Pinpoint the cell where the given text exists, returning its (x, y) midpoint coordinate. 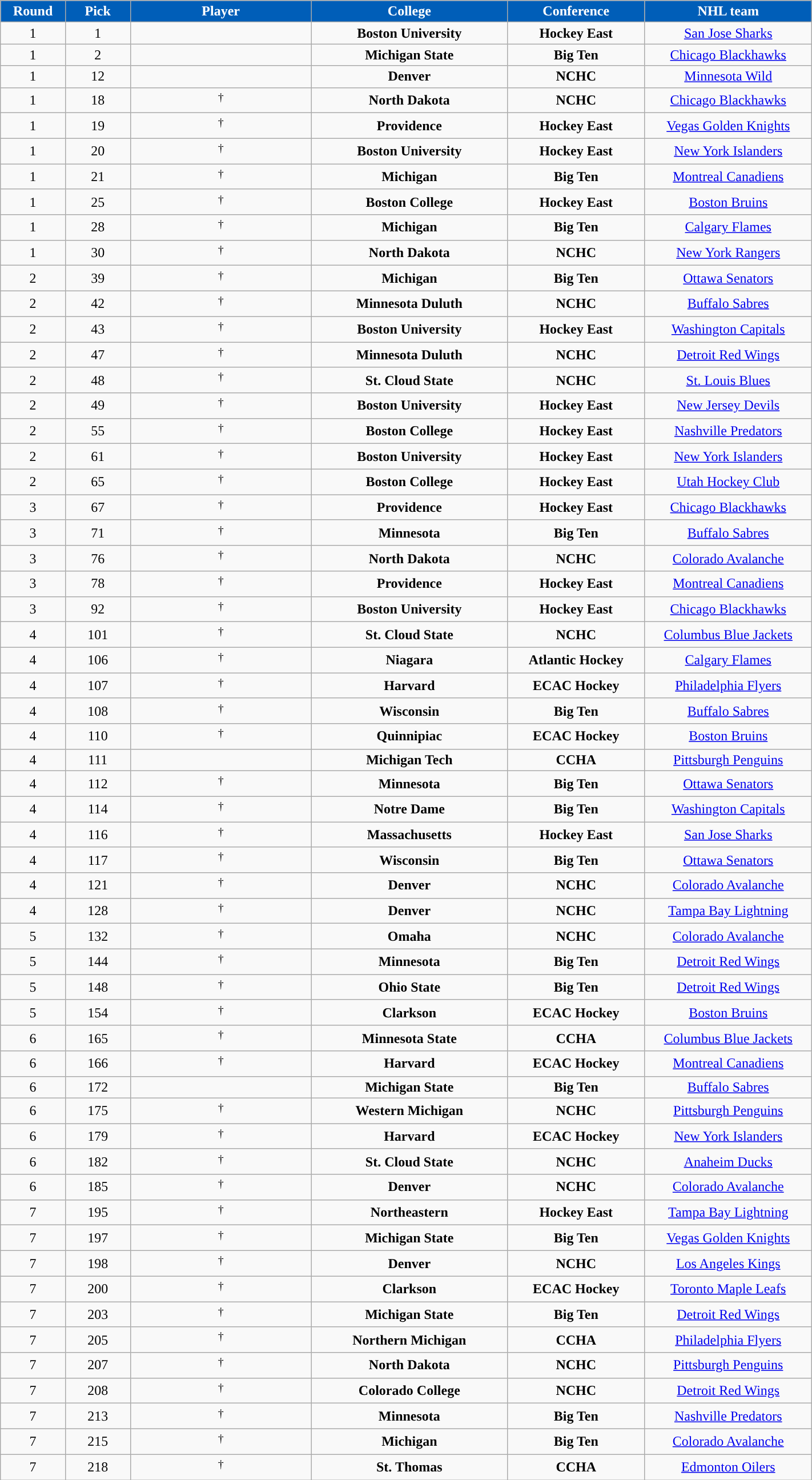
28 (98, 227)
67 (98, 507)
St. Louis Blues (728, 380)
Michigan Tech (409, 760)
117 (98, 860)
182 (98, 1162)
Minnesota State (409, 1038)
48 (98, 380)
185 (98, 1187)
20 (98, 151)
108 (98, 711)
200 (98, 1289)
47 (98, 355)
Minnesota Wild (728, 77)
179 (98, 1137)
198 (98, 1264)
Niagara (409, 660)
172 (98, 1087)
92 (98, 609)
Western Michigan (409, 1110)
12 (98, 77)
Northern Michigan (409, 1340)
Conference (576, 11)
215 (98, 1442)
New Jersey Devils (728, 406)
205 (98, 1340)
114 (98, 809)
116 (98, 835)
61 (98, 457)
112 (98, 784)
18 (98, 101)
42 (98, 304)
Los Angeles Kings (728, 1264)
101 (98, 635)
213 (98, 1417)
Quinnipiac (409, 737)
111 (98, 760)
Notre Dame (409, 809)
21 (98, 177)
65 (98, 482)
195 (98, 1212)
Colorado College (409, 1390)
106 (98, 660)
Omaha (409, 937)
Edmonton Oilers (728, 1467)
166 (98, 1064)
110 (98, 737)
148 (98, 987)
121 (98, 885)
78 (98, 584)
132 (98, 937)
19 (98, 126)
Player (220, 11)
175 (98, 1110)
25 (98, 202)
165 (98, 1038)
Northeastern (409, 1212)
30 (98, 252)
203 (98, 1315)
Utah Hockey Club (728, 482)
154 (98, 1012)
144 (98, 962)
218 (98, 1467)
49 (98, 406)
St. Thomas (409, 1467)
College (409, 11)
Round (33, 11)
207 (98, 1365)
107 (98, 685)
55 (98, 431)
Massachusetts (409, 835)
39 (98, 279)
NHL team (728, 11)
Anaheim Ducks (728, 1162)
Pick (98, 11)
208 (98, 1390)
71 (98, 532)
197 (98, 1238)
Toronto Maple Leafs (728, 1289)
43 (98, 329)
76 (98, 559)
New York Rangers (728, 252)
128 (98, 911)
Ohio State (409, 987)
Atlantic Hockey (576, 660)
